From the cell containing the given text, extract its center point as [x, y] coordinate. 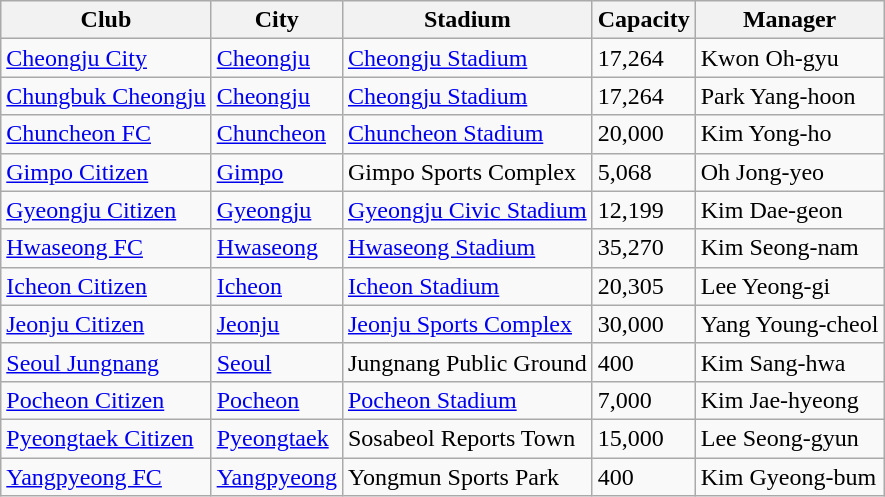
Chuncheon [276, 134]
Lee Seong-gyun [790, 438]
Icheon [276, 286]
Lee Yeong-gi [790, 286]
Jeonju [276, 324]
Hwaseong FC [106, 248]
Kim Yong-ho [790, 134]
Capacity [644, 20]
Yang Young-cheol [790, 324]
15,000 [644, 438]
Kwon Oh-gyu [790, 58]
Jeonju Sports Complex [467, 324]
Seoul [276, 362]
Gyeongju Citizen [106, 210]
Chuncheon FC [106, 134]
Gimpo [276, 172]
Park Yang-hoon [790, 96]
12,199 [644, 210]
Pocheon Citizen [106, 400]
Gyeongju [276, 210]
Oh Jong-yeo [790, 172]
Chuncheon Stadium [467, 134]
Hwaseong [276, 248]
20,000 [644, 134]
Pyeongtaek [276, 438]
Seoul Jungnang [106, 362]
Stadium [467, 20]
Kim Gyeong-bum [790, 477]
Jeonju Citizen [106, 324]
35,270 [644, 248]
City [276, 20]
Pocheon [276, 400]
Sosabeol Reports Town [467, 438]
Club [106, 20]
Yongmun Sports Park [467, 477]
Manager [790, 20]
Yangpyeong FC [106, 477]
Icheon Stadium [467, 286]
Icheon Citizen [106, 286]
Yangpyeong [276, 477]
Chungbuk Cheongju [106, 96]
Kim Seong-nam [790, 248]
Jungnang Public Ground [467, 362]
Kim Jae-hyeong [790, 400]
Pocheon Stadium [467, 400]
7,000 [644, 400]
20,305 [644, 286]
Gyeongju Civic Stadium [467, 210]
Kim Sang-hwa [790, 362]
Hwaseong Stadium [467, 248]
Kim Dae-geon [790, 210]
Pyeongtaek Citizen [106, 438]
5,068 [644, 172]
Gimpo Sports Complex [467, 172]
30,000 [644, 324]
Gimpo Citizen [106, 172]
Cheongju City [106, 58]
